Search for the cell housing the specified text and yield its [X, Y] center coordinate. 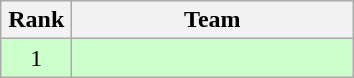
Team [212, 20]
1 [36, 58]
Rank [36, 20]
